Capture the cell that displays the provided text and extract its (x, y) central coordinate. 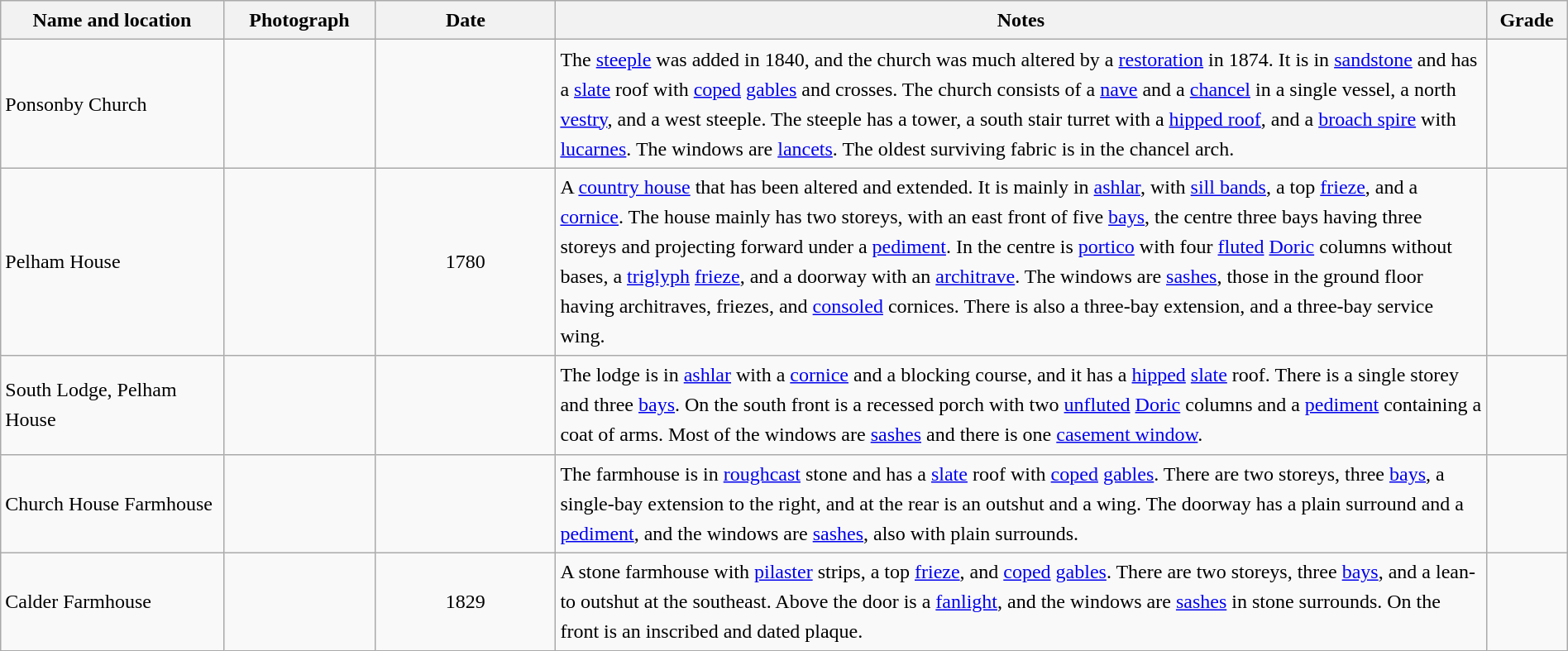
Date (466, 20)
Church House Farmhouse (112, 503)
Ponsonby Church (112, 104)
Notes (1021, 20)
Grade (1527, 20)
Photograph (299, 20)
Name and location (112, 20)
Calder Farmhouse (112, 602)
Pelham House (112, 261)
South Lodge, Pelham House (112, 405)
1780 (466, 261)
1829 (466, 602)
